Identify which cell holds the provided text, then report its (X, Y) central coordinate. 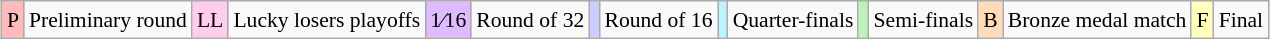
B (990, 20)
Quarter-finals (794, 20)
Semi-finals (924, 20)
LL (210, 20)
Lucky losers playoffs (326, 20)
Preliminary round (108, 20)
Round of 32 (530, 20)
F (1202, 20)
Round of 16 (658, 20)
Final (1242, 20)
1⁄16 (448, 20)
P (13, 20)
Bronze medal match (1098, 20)
